Pinpoint the cell where the given text exists, returning its [X, Y] midpoint coordinate. 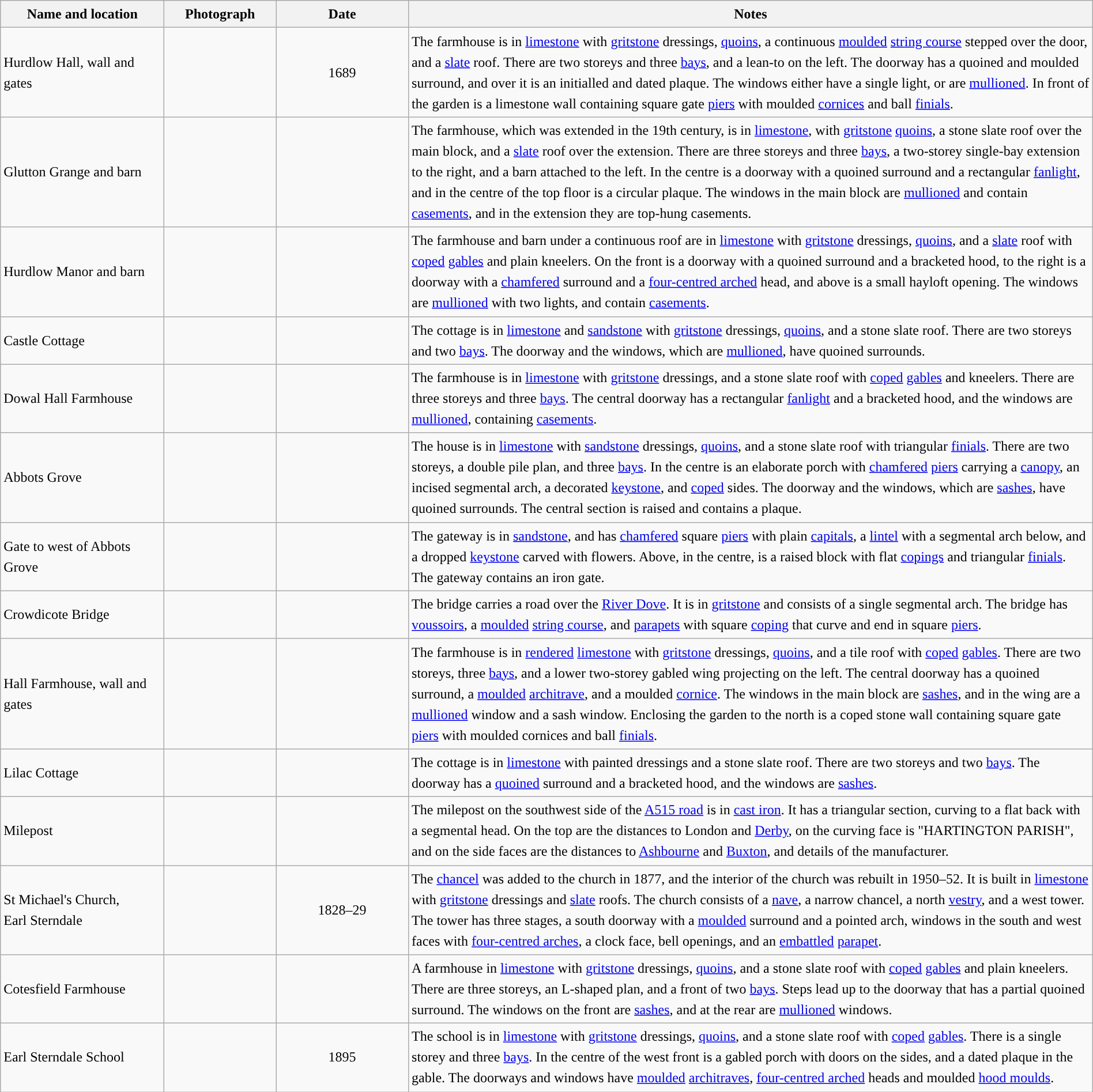
Milepost [82, 831]
Earl Sterndale School [82, 1058]
Castle Cottage [82, 340]
Gate to west of Abbots Grove [82, 557]
Cotesfield Farmhouse [82, 989]
Photograph [220, 14]
1828–29 [342, 910]
1895 [342, 1058]
St Michael's Church,Earl Sterndale [82, 910]
Hall Farmhouse, wall and gates [82, 694]
Hurdlow Manor and barn [82, 272]
Name and location [82, 14]
Glutton Grange and barn [82, 172]
1689 [342, 73]
Crowdicote Bridge [82, 614]
Abbots Grove [82, 477]
Lilac Cottage [82, 772]
Dowal Hall Farmhouse [82, 399]
Hurdlow Hall, wall and gates [82, 73]
Notes [751, 14]
Date [342, 14]
